Capture the cell that displays the provided text and extract its [X, Y] central coordinate. 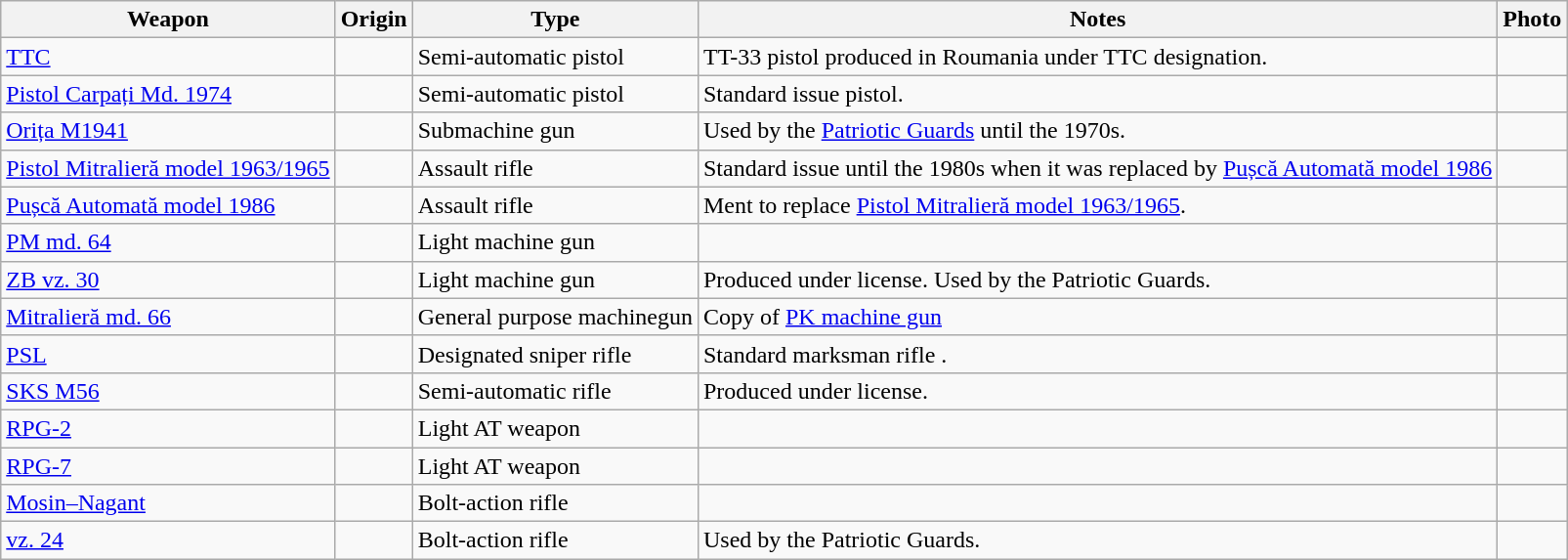
PM md. 64 [168, 242]
vz. 24 [168, 540]
Photo [1532, 20]
Weapon [168, 20]
ZB vz. 30 [168, 280]
PSL [168, 354]
Standard issue pistol. [1097, 94]
Designated sniper rifle [555, 354]
Produced under license. [1097, 391]
Submachine gun [555, 131]
Used by the Patriotic Guards until the 1970s. [1097, 131]
Orița M1941 [168, 131]
Pușcă Automată model 1986 [168, 205]
Standard marksman rifle . [1097, 354]
TTC [168, 57]
Produced under license. Used by the Patriotic Guards. [1097, 280]
Pistol Carpați Md. 1974 [168, 94]
Used by the Patriotic Guards. [1097, 540]
Mitralieră md. 66 [168, 317]
RPG-2 [168, 428]
Notes [1097, 20]
SKS M56 [168, 391]
Standard issue until the 1980s when it was replaced by Pușcă Automată model 1986 [1097, 168]
Semi-automatic rifle [555, 391]
Copy of PK machine gun [1097, 317]
Mosin–Nagant [168, 503]
RPG-7 [168, 466]
Ment to replace Pistol Mitralieră model 1963/1965. [1097, 205]
Type [555, 20]
Origin [373, 20]
General purpose machinegun [555, 317]
Pistol Mitralieră model 1963/1965 [168, 168]
TT-33 pistol produced in Roumania under TTC designation. [1097, 57]
